Return (X, Y) of the center of cell containing provided text 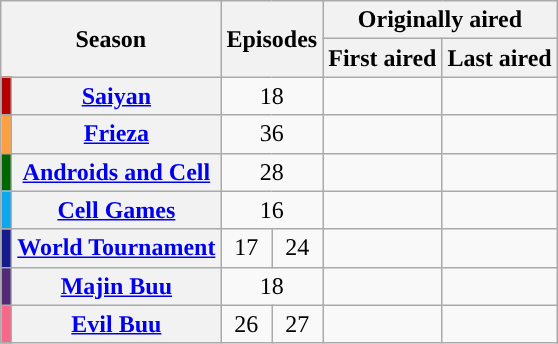
Season (111, 39)
24 (298, 248)
Saiyan (116, 96)
Evil Buu (116, 324)
28 (272, 172)
26 (246, 324)
First aired (382, 58)
36 (272, 134)
Androids and Cell (116, 172)
27 (298, 324)
Episodes (272, 39)
Frieza (116, 134)
Last aired (500, 58)
17 (246, 248)
Originally aired (440, 20)
World Tournament (116, 248)
16 (272, 210)
Majin Buu (116, 286)
Cell Games (116, 210)
